Locate the cell with the specified text and output its [X, Y] center coordinate. 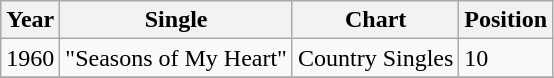
1960 [30, 58]
Chart [375, 20]
Single [176, 20]
"Seasons of My Heart" [176, 58]
10 [506, 58]
Position [506, 20]
Country Singles [375, 58]
Year [30, 20]
